Search for the cell housing the specified text and yield its [x, y] center coordinate. 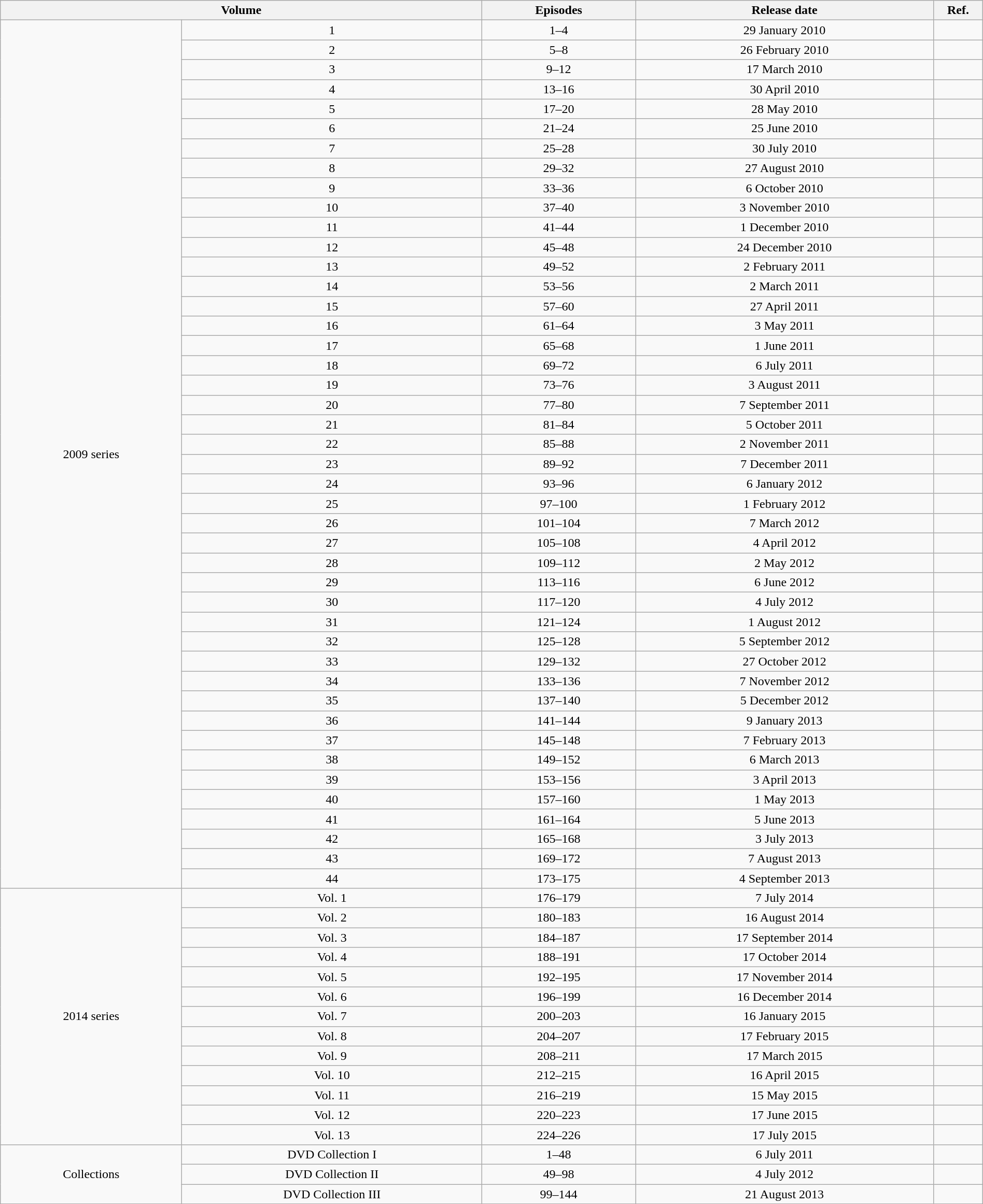
Vol. 12 [332, 1115]
7 December 2011 [785, 464]
2 [332, 50]
25 June 2010 [785, 129]
27 April 2011 [785, 306]
2009 series [91, 454]
53–56 [559, 287]
15 May 2015 [785, 1095]
121–124 [559, 622]
57–60 [559, 306]
16 August 2014 [785, 918]
6 June 2012 [785, 583]
117–120 [559, 602]
165–168 [559, 839]
105–108 [559, 543]
29 [332, 583]
43 [332, 858]
6 October 2010 [785, 188]
27 August 2010 [785, 168]
44 [332, 879]
17 March 2015 [785, 1056]
5 October 2011 [785, 424]
30 April 2010 [785, 89]
77–80 [559, 405]
37–40 [559, 207]
41 [332, 819]
176–179 [559, 898]
99–144 [559, 1194]
49–98 [559, 1174]
2 May 2012 [785, 562]
101–104 [559, 523]
DVD Collection II [332, 1174]
3 August 2011 [785, 385]
39 [332, 780]
141–144 [559, 720]
25–28 [559, 148]
8 [332, 168]
1–4 [559, 30]
29–32 [559, 168]
212–215 [559, 1075]
21 August 2013 [785, 1194]
3 July 2013 [785, 839]
Vol. 8 [332, 1036]
73–76 [559, 385]
2 March 2011 [785, 287]
Vol. 5 [332, 977]
1 June 2011 [785, 346]
33 [332, 661]
16 [332, 326]
17 [332, 346]
89–92 [559, 464]
32 [332, 642]
Episodes [559, 10]
9 January 2013 [785, 720]
30 [332, 602]
3 May 2011 [785, 326]
17 March 2010 [785, 69]
38 [332, 760]
133–136 [559, 681]
1 May 2013 [785, 799]
Vol. 1 [332, 898]
7 August 2013 [785, 858]
153–156 [559, 780]
7 February 2013 [785, 740]
173–175 [559, 879]
180–183 [559, 918]
149–152 [559, 760]
4 September 2013 [785, 879]
16 April 2015 [785, 1075]
13–16 [559, 89]
Vol. 9 [332, 1056]
25 [332, 503]
7 July 2014 [785, 898]
14 [332, 287]
37 [332, 740]
16 December 2014 [785, 997]
19 [332, 385]
113–116 [559, 583]
192–195 [559, 977]
Vol. 11 [332, 1095]
5 [332, 109]
Vol. 2 [332, 918]
7 September 2011 [785, 405]
15 [332, 306]
61–64 [559, 326]
3 April 2013 [785, 780]
196–199 [559, 997]
12 [332, 247]
17–20 [559, 109]
7 March 2012 [785, 523]
21–24 [559, 129]
29 January 2010 [785, 30]
Vol. 4 [332, 957]
20 [332, 405]
125–128 [559, 642]
40 [332, 799]
5 December 2012 [785, 701]
1 August 2012 [785, 622]
27 [332, 543]
Vol. 3 [332, 938]
16 January 2015 [785, 1016]
129–132 [559, 661]
5 September 2012 [785, 642]
13 [332, 267]
188–191 [559, 957]
200–203 [559, 1016]
27 October 2012 [785, 661]
4 [332, 89]
28 May 2010 [785, 109]
34 [332, 681]
137–140 [559, 701]
184–187 [559, 938]
9–12 [559, 69]
220–223 [559, 1115]
6 [332, 129]
31 [332, 622]
6 January 2012 [785, 484]
2 November 2011 [785, 444]
1 December 2010 [785, 227]
5 June 2013 [785, 819]
Vol. 6 [332, 997]
1 [332, 30]
7 November 2012 [785, 681]
3 November 2010 [785, 207]
81–84 [559, 424]
Release date [785, 10]
17 November 2014 [785, 977]
17 July 2015 [785, 1135]
1–48 [559, 1154]
2 February 2011 [785, 267]
41–44 [559, 227]
21 [332, 424]
33–36 [559, 188]
24 December 2010 [785, 247]
Ref. [958, 10]
216–219 [559, 1095]
5–8 [559, 50]
7 [332, 148]
4 April 2012 [785, 543]
35 [332, 701]
208–211 [559, 1056]
97–100 [559, 503]
161–164 [559, 819]
69–72 [559, 365]
17 October 2014 [785, 957]
Vol. 10 [332, 1075]
1 February 2012 [785, 503]
42 [332, 839]
17 September 2014 [785, 938]
30 July 2010 [785, 148]
24 [332, 484]
Vol. 7 [332, 1016]
11 [332, 227]
49–52 [559, 267]
26 [332, 523]
9 [332, 188]
10 [332, 207]
26 February 2010 [785, 50]
Vol. 13 [332, 1135]
65–68 [559, 346]
45–48 [559, 247]
224–226 [559, 1135]
157–160 [559, 799]
36 [332, 720]
28 [332, 562]
17 February 2015 [785, 1036]
Collections [91, 1174]
169–172 [559, 858]
22 [332, 444]
204–207 [559, 1036]
3 [332, 69]
23 [332, 464]
6 March 2013 [785, 760]
145–148 [559, 740]
85–88 [559, 444]
DVD Collection III [332, 1194]
17 June 2015 [785, 1115]
2014 series [91, 1017]
Volume [242, 10]
93–96 [559, 484]
18 [332, 365]
DVD Collection I [332, 1154]
109–112 [559, 562]
